Pinpoint the cell where the given text exists, returning its (x, y) midpoint coordinate. 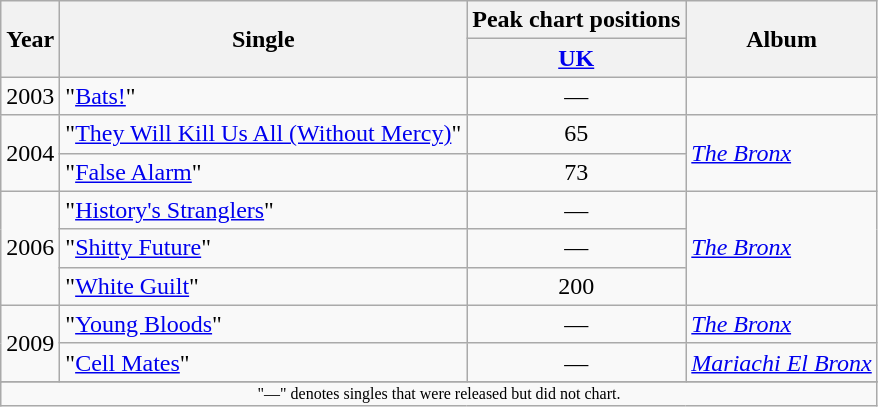
2004 (30, 153)
2009 (30, 343)
2003 (30, 96)
Mariachi El Bronx (782, 362)
"False Alarm" (264, 172)
Peak chart positions (576, 20)
"Cell Mates" (264, 362)
2006 (30, 248)
"Bats!" (264, 96)
Album (782, 39)
Single (264, 39)
"History's Stranglers" (264, 210)
"Shitty Future" (264, 248)
"They Will Kill Us All (Without Mercy)" (264, 134)
UK (576, 58)
73 (576, 172)
"White Guilt" (264, 286)
"—" denotes singles that were released but did not chart. (440, 393)
65 (576, 134)
Year (30, 39)
200 (576, 286)
"Young Bloods" (264, 324)
